Extract the (X, Y) coordinate from the center of the cell holding the provided text.  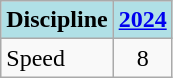
Discipline (57, 20)
Speed (57, 58)
8 (142, 58)
2024 (142, 20)
